Extract the (X, Y) coordinate from the center of the cell holding the provided text.  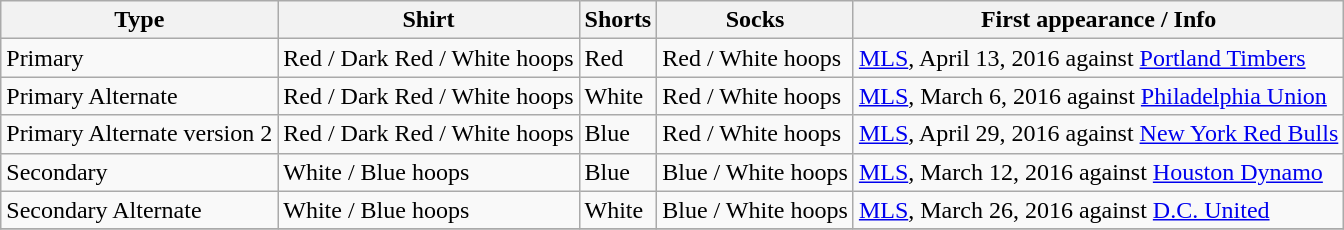
Primary (140, 58)
Socks (756, 20)
First appearance / Info (1098, 20)
Primary Alternate (140, 96)
Shorts (618, 20)
MLS, March 12, 2016 against Houston Dynamo (1098, 172)
MLS, April 13, 2016 against Portland Timbers (1098, 58)
Secondary Alternate (140, 210)
Red (618, 58)
Type (140, 20)
Primary Alternate version 2 (140, 134)
MLS, March 26, 2016 against D.C. United (1098, 210)
MLS, April 29, 2016 against New York Red Bulls (1098, 134)
MLS, March 6, 2016 against Philadelphia Union (1098, 96)
Shirt (428, 20)
Secondary (140, 172)
